Return the (x, y) coordinate for the center point of the cell that contains the specified text.  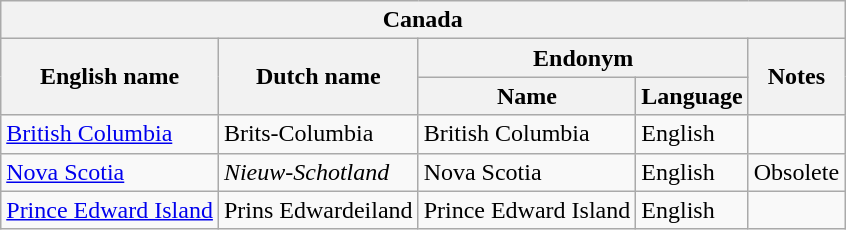
Obsolete (796, 172)
Brits-Columbia (318, 134)
Prins Edwardeiland (318, 210)
Nieuw-Schotland (318, 172)
Language (692, 96)
Canada (423, 20)
Name (527, 96)
English name (110, 77)
Dutch name (318, 77)
Endonym (583, 58)
Notes (796, 77)
